For the text-containing cell, return its midpoint in [x, y] coordinate format. 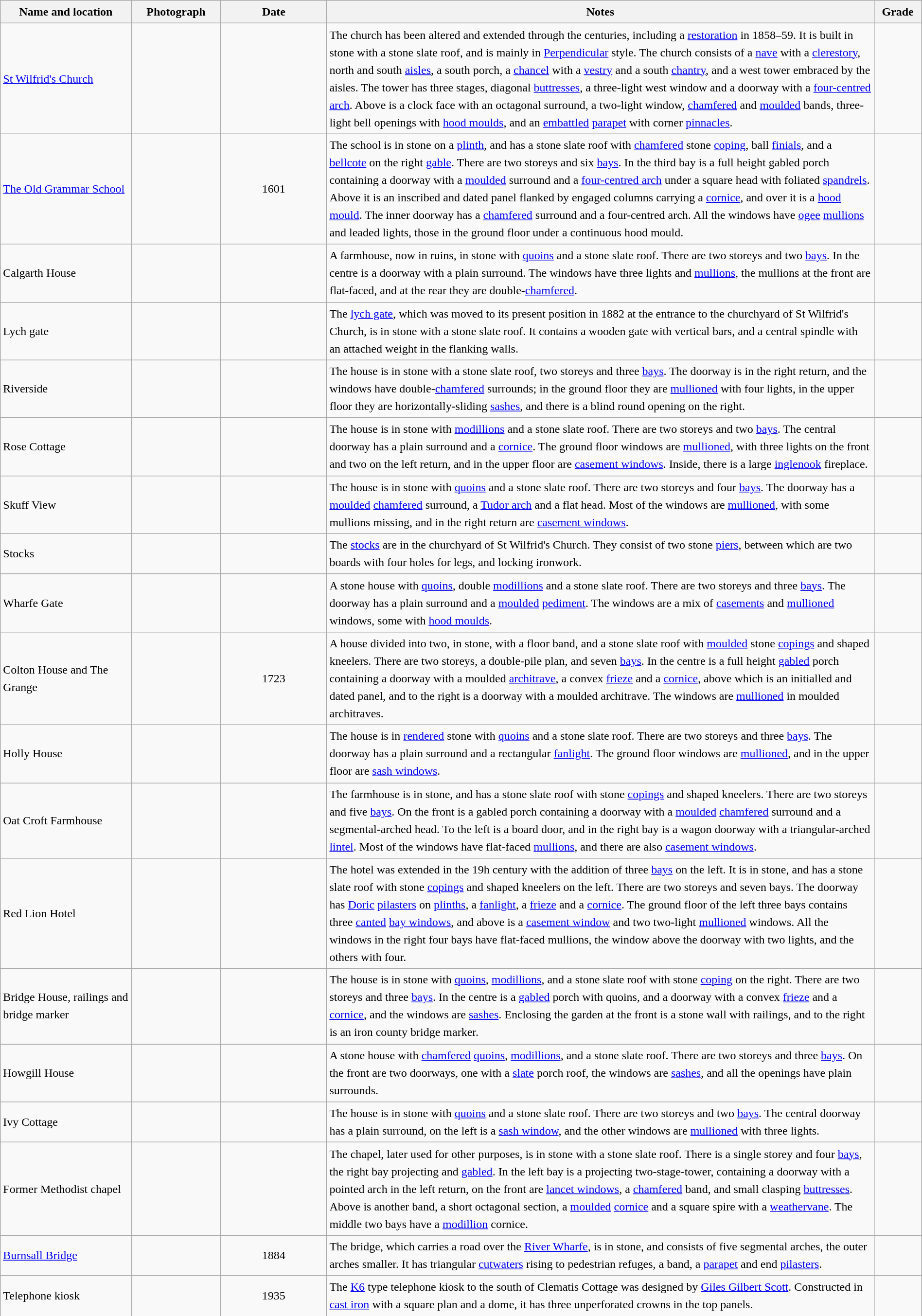
Howgill House [66, 1073]
Stocks [66, 553]
1884 [274, 1256]
Notes [600, 12]
Red Lion Hotel [66, 913]
Former Methodist chapel [66, 1189]
Name and location [66, 12]
1723 [274, 678]
Holly House [66, 754]
Wharfe Gate [66, 603]
Telephone kiosk [66, 1296]
Calgarth House [66, 273]
1601 [274, 189]
Bridge House, railings and bridge marker [66, 1007]
Rose Cottage [66, 446]
Photograph [176, 12]
Burnsall Bridge [66, 1256]
Lych gate [66, 331]
Date [274, 12]
Skuff View [66, 505]
Ivy Cottage [66, 1122]
The Old Grammar School [66, 189]
Colton House and The Grange [66, 678]
Oat Croft Farmhouse [66, 821]
1935 [274, 1296]
Riverside [66, 389]
Grade [898, 12]
St Wilfrid's Church [66, 79]
